Provide the (X, Y) coordinate of the cell's center where the given text is located.  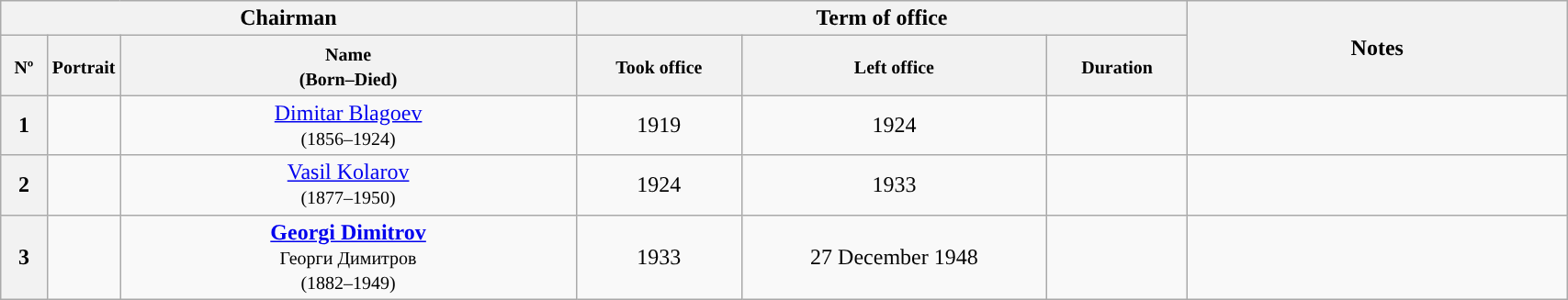
3 (24, 257)
Portrait (84, 66)
27 December 1948 (894, 257)
1 (24, 125)
Term of office (882, 18)
Chairman (288, 18)
Georgi DimitrovГеорги Димитров(1882–1949) (348, 257)
1919 (659, 125)
Left office (894, 66)
Took office (659, 66)
Dimitar Blagoev(1856–1924) (348, 125)
2 (24, 185)
Nº (24, 66)
Vasil Kolarov(1877–1950) (348, 185)
Name(Born–Died) (348, 66)
Duration (1117, 66)
Notes (1378, 48)
